Pinpoint the cell where the given text exists, returning its (x, y) midpoint coordinate. 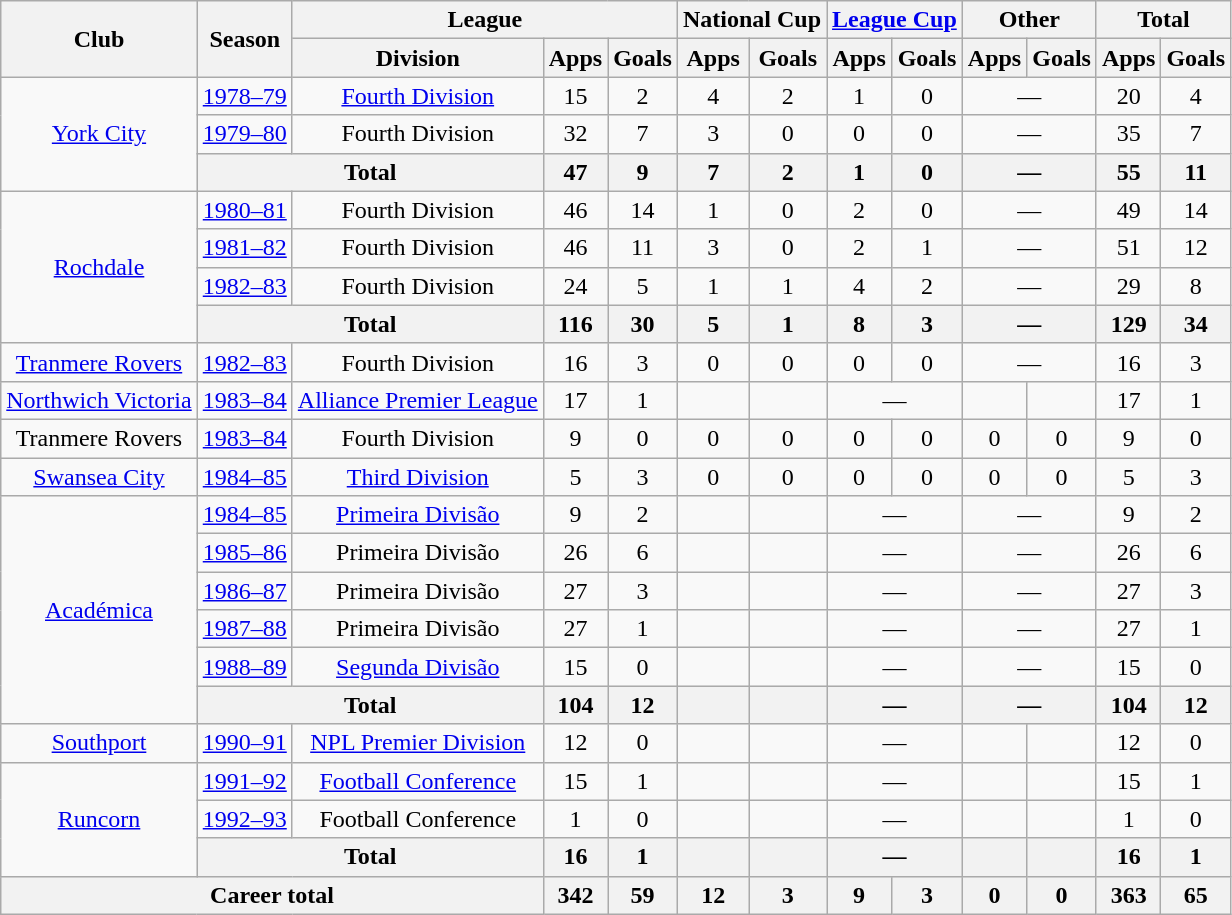
League (484, 20)
Runcorn (99, 819)
1991–92 (244, 781)
League Cup (895, 20)
49 (1128, 210)
Third Division (418, 477)
NPL Premier Division (418, 743)
59 (643, 895)
Southport (99, 743)
Alliance Premier League (418, 400)
Segunda Divisão (418, 667)
51 (1128, 248)
York City (99, 134)
Rochdale (99, 267)
National Cup (752, 20)
30 (643, 324)
1981–82 (244, 248)
24 (575, 286)
1986–87 (244, 591)
29 (1128, 286)
Career total (272, 895)
Académica (99, 610)
Club (99, 39)
35 (1128, 134)
342 (575, 895)
32 (575, 134)
Season (244, 39)
1985–86 (244, 553)
55 (1128, 172)
Swansea City (99, 477)
1980–81 (244, 210)
Northwich Victoria (99, 400)
1979–80 (244, 134)
20 (1128, 96)
1987–88 (244, 629)
1978–79 (244, 96)
363 (1128, 895)
Division (418, 58)
116 (575, 324)
1988–89 (244, 667)
47 (575, 172)
65 (1196, 895)
129 (1128, 324)
1990–91 (244, 743)
34 (1196, 324)
1992–93 (244, 819)
Other (1029, 20)
